Find where the given text appears and provide that cell's center as [X, Y] coordinate. 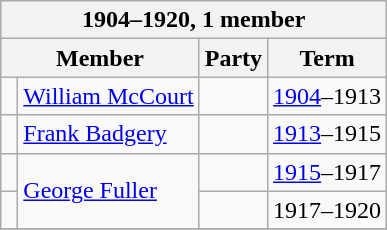
Term [328, 58]
Frank Badgery [108, 134]
George Fuller [108, 191]
1913–1915 [328, 134]
William McCourt [108, 96]
1904–1920, 1 member [194, 20]
1915–1917 [328, 172]
1904–1913 [328, 96]
Party [233, 58]
Member [100, 58]
1917–1920 [328, 210]
